Identify which cell holds the provided text, then report its (X, Y) central coordinate. 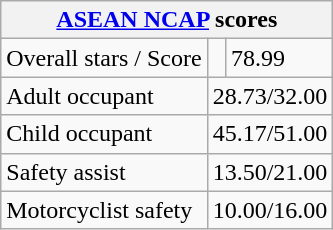
10.00/16.00 (270, 210)
45.17/51.00 (270, 134)
Motorcyclist safety (104, 210)
78.99 (278, 58)
ASEAN NCAP scores (167, 20)
Adult occupant (104, 96)
Overall stars / Score (104, 58)
Child occupant (104, 134)
28.73/32.00 (270, 96)
Safety assist (104, 172)
13.50/21.00 (270, 172)
